Provide the (x, y) coordinate of the cell's center where the given text is located.  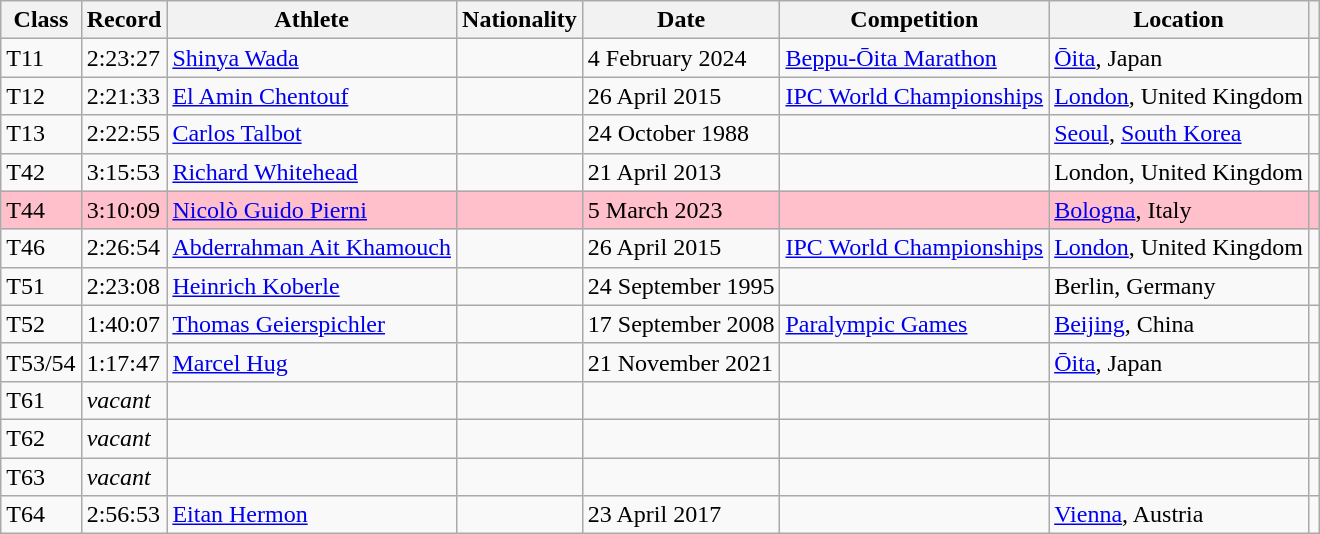
21 April 2013 (681, 172)
T44 (41, 210)
Thomas Geierspichler (312, 324)
Athlete (312, 20)
T62 (41, 438)
2:21:33 (124, 96)
2:23:27 (124, 58)
24 September 1995 (681, 286)
Beijing, China (1179, 324)
T61 (41, 400)
Beppu-Ōita Marathon (914, 58)
Heinrich Koberle (312, 286)
23 April 2017 (681, 515)
Richard Whitehead (312, 172)
Record (124, 20)
Date (681, 20)
Bologna, Italy (1179, 210)
Class (41, 20)
Marcel Hug (312, 362)
T51 (41, 286)
T63 (41, 477)
Berlin, Germany (1179, 286)
T42 (41, 172)
Abderrahman Ait Khamouch (312, 248)
3:10:09 (124, 210)
17 September 2008 (681, 324)
4 February 2024 (681, 58)
El Amin Chentouf (312, 96)
Paralympic Games (914, 324)
Eitan Hermon (312, 515)
24 October 1988 (681, 134)
T46 (41, 248)
T52 (41, 324)
Location (1179, 20)
Competition (914, 20)
Vienna, Austria (1179, 515)
1:40:07 (124, 324)
3:15:53 (124, 172)
2:56:53 (124, 515)
21 November 2021 (681, 362)
2:23:08 (124, 286)
T12 (41, 96)
T64 (41, 515)
5 March 2023 (681, 210)
T53/54 (41, 362)
Shinya Wada (312, 58)
2:26:54 (124, 248)
1:17:47 (124, 362)
Carlos Talbot (312, 134)
T11 (41, 58)
Nationality (520, 20)
Nicolò Guido Pierni (312, 210)
2:22:55 (124, 134)
T13 (41, 134)
Seoul, South Korea (1179, 134)
